Provide the [X, Y] coordinate of the cell's center where the given text is located.  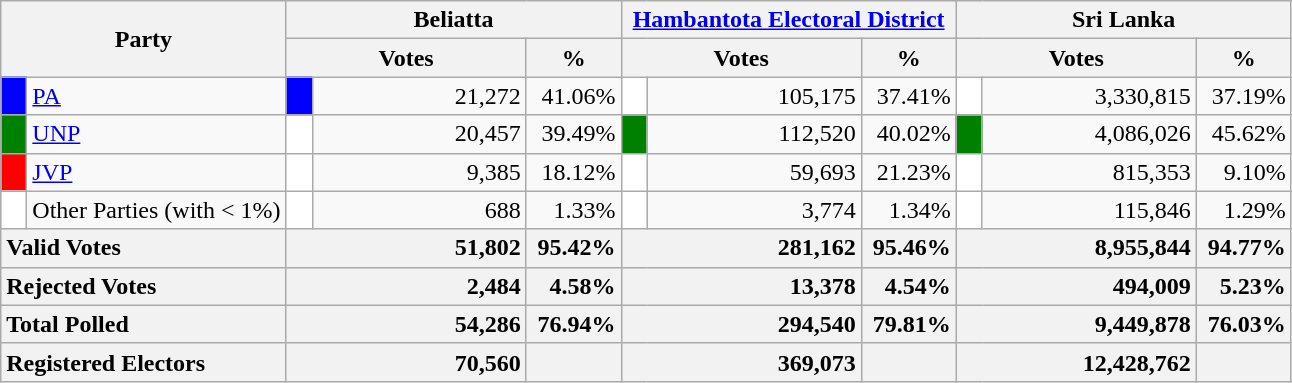
PA [156, 96]
815,353 [1089, 172]
76.03% [1244, 324]
369,073 [741, 362]
37.19% [1244, 96]
76.94% [574, 324]
54,286 [406, 324]
3,330,815 [1089, 96]
Total Polled [144, 324]
95.46% [908, 248]
1.34% [908, 210]
20,457 [419, 134]
Party [144, 39]
79.81% [908, 324]
12,428,762 [1076, 362]
115,846 [1089, 210]
1.29% [1244, 210]
294,540 [741, 324]
Rejected Votes [144, 286]
494,009 [1076, 286]
1.33% [574, 210]
21,272 [419, 96]
4,086,026 [1089, 134]
9,385 [419, 172]
8,955,844 [1076, 248]
59,693 [754, 172]
105,175 [754, 96]
Valid Votes [144, 248]
281,162 [741, 248]
3,774 [754, 210]
13,378 [741, 286]
39.49% [574, 134]
37.41% [908, 96]
Beliatta [454, 20]
UNP [156, 134]
4.54% [908, 286]
41.06% [574, 96]
40.02% [908, 134]
9,449,878 [1076, 324]
18.12% [574, 172]
45.62% [1244, 134]
Other Parties (with < 1%) [156, 210]
51,802 [406, 248]
Hambantota Electoral District [788, 20]
21.23% [908, 172]
5.23% [1244, 286]
4.58% [574, 286]
70,560 [406, 362]
JVP [156, 172]
Registered Electors [144, 362]
95.42% [574, 248]
9.10% [1244, 172]
Sri Lanka [1124, 20]
94.77% [1244, 248]
2,484 [406, 286]
112,520 [754, 134]
688 [419, 210]
